Extract the [x, y] coordinate from the center of the cell holding the provided text.  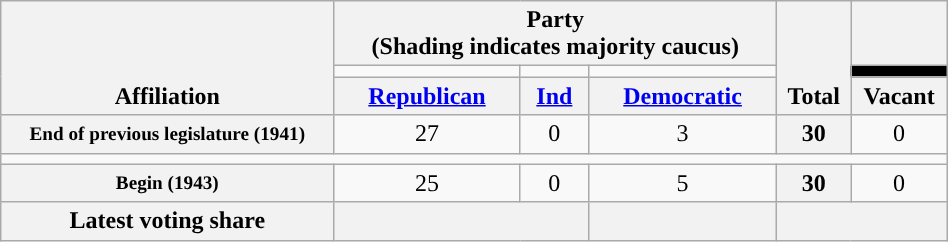
27 [427, 134]
Latest voting share [168, 221]
Total [814, 58]
Party (Shading indicates majority caucus) [556, 34]
Republican [427, 96]
3 [683, 134]
25 [427, 183]
Begin (1943) [168, 183]
End of previous legislature (1941) [168, 134]
Affiliation [168, 58]
Democratic [683, 96]
5 [683, 183]
Vacant [899, 96]
Ind [554, 96]
